Return the [X, Y] coordinate for the center point of the cell that contains the specified text.  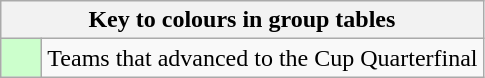
Teams that advanced to the Cup Quarterfinal [262, 58]
Key to colours in group tables [242, 20]
